Determine the (X, Y) coordinate at the center of the cell enclosing the given text.  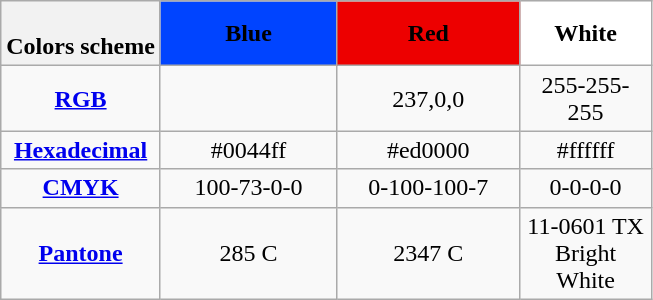
#ed0000 (429, 150)
285 C (248, 253)
Hexadecimal (81, 150)
255-255-255 (586, 98)
CMYK (81, 188)
Red (429, 34)
0-0-0-0 (586, 188)
237,0,0 (429, 98)
White (586, 34)
Blue (248, 34)
#ffffff (586, 150)
0-100-100-7 (429, 188)
Pantone (81, 253)
2347 C (429, 253)
Colors scheme (81, 34)
RGB (81, 98)
100-73-0-0 (248, 188)
#0044ff (248, 150)
11-0601 TX Bright White (586, 253)
